Locate the cell with the specified text and output its [x, y] center coordinate. 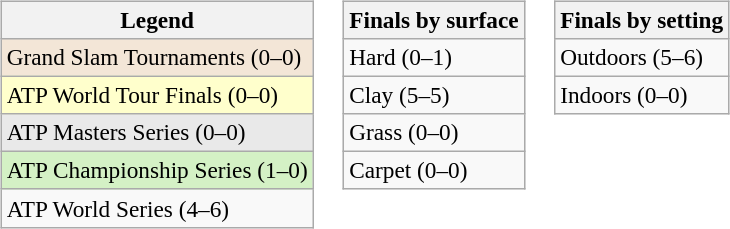
Carpet (0–0) [434, 171]
ATP World Series (4–6) [157, 208]
Hard (0–1) [434, 57]
Grand Slam Tournaments (0–0) [157, 57]
Outdoors (5–6) [642, 57]
Clay (5–5) [434, 95]
Grass (0–0) [434, 133]
ATP World Tour Finals (0–0) [157, 95]
ATP Masters Series (0–0) [157, 133]
Finals by surface [434, 20]
Finals by setting [642, 20]
Legend [157, 20]
Indoors (0–0) [642, 95]
ATP Championship Series (1–0) [157, 171]
